Return (x, y) of the center of cell containing provided text 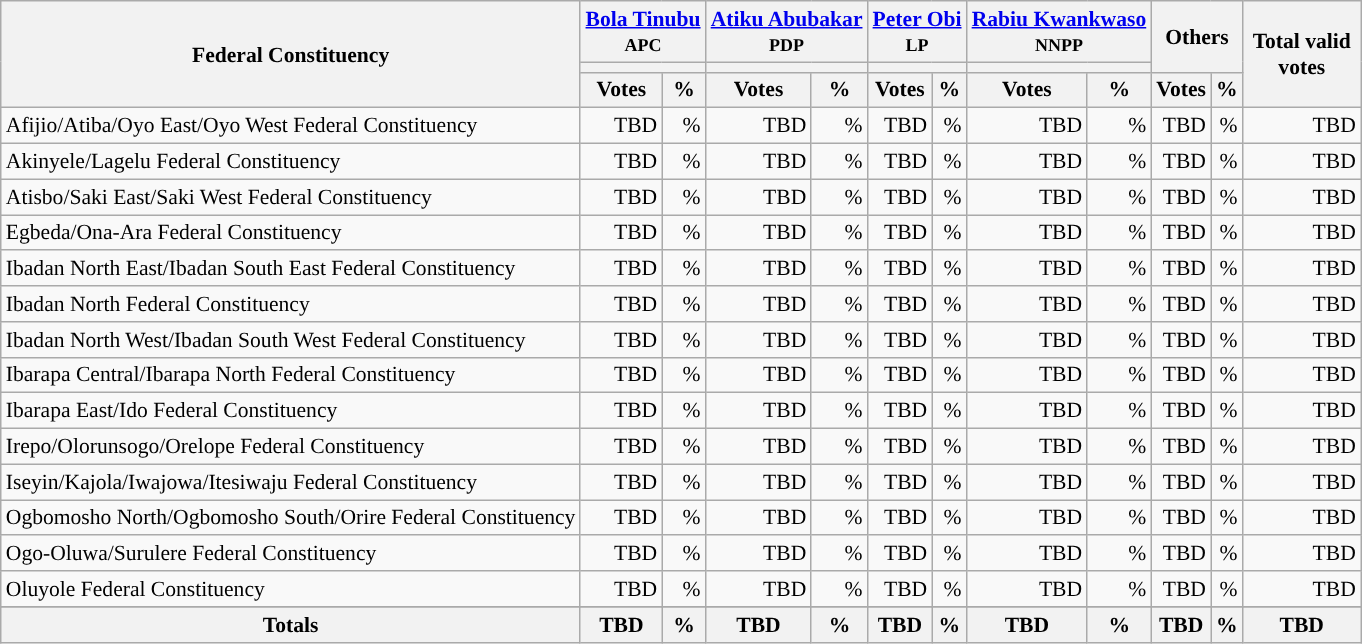
Total valid votes (1302, 54)
Atisbo/Saki East/Saki West Federal Constituency (291, 197)
Ibadan North West/Ibadan South West Federal Constituency (291, 340)
Rabiu KwankwasoNNPP (1060, 32)
Ibarapa East/Ido Federal Constituency (291, 411)
Totals (291, 625)
Others (1196, 36)
Akinyele/Lagelu Federal Constituency (291, 162)
Peter ObiLP (918, 32)
Iseyin/Kajola/Iwajowa/Itesiwaju Federal Constituency (291, 482)
Ogo-Oluwa/Surulere Federal Constituency (291, 554)
Irepo/Olorunsogo/Orelope Federal Constituency (291, 447)
Bola TinubuAPC (642, 32)
Oluyole Federal Constituency (291, 589)
Egbeda/Ona-Ara Federal Constituency (291, 233)
Ogbomosho North/Ogbomosho South/Orire Federal Constituency (291, 518)
Ibadan North East/Ibadan South East Federal Constituency (291, 269)
Federal Constituency (291, 54)
Afijio/Atiba/Oyo East/Oyo West Federal Constituency (291, 126)
Ibarapa Central/Ibarapa North Federal Constituency (291, 375)
Atiku AbubakarPDP (787, 32)
Ibadan North Federal Constituency (291, 304)
